Detect which cell encompasses the target text, then output its (X, Y) center coordinate. 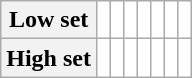
High set (49, 58)
Low set (49, 20)
